Provide the (x, y) coordinate of the cell's center where the given text is located.  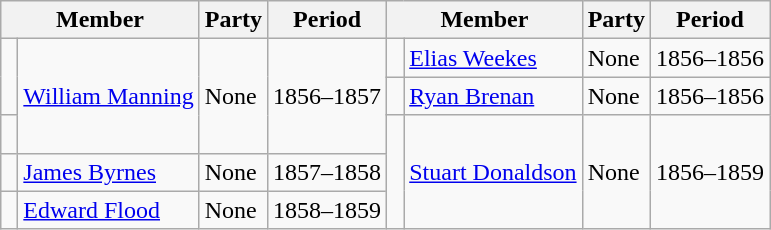
Stuart Donaldson (493, 172)
Ryan Brenan (493, 96)
1856–1859 (710, 172)
1858–1859 (328, 210)
Edward Flood (108, 210)
William Manning (108, 96)
1856–1857 (328, 96)
Elias Weekes (493, 58)
James Byrnes (108, 172)
1857–1858 (328, 172)
